Return [x, y] of the center of cell containing provided text 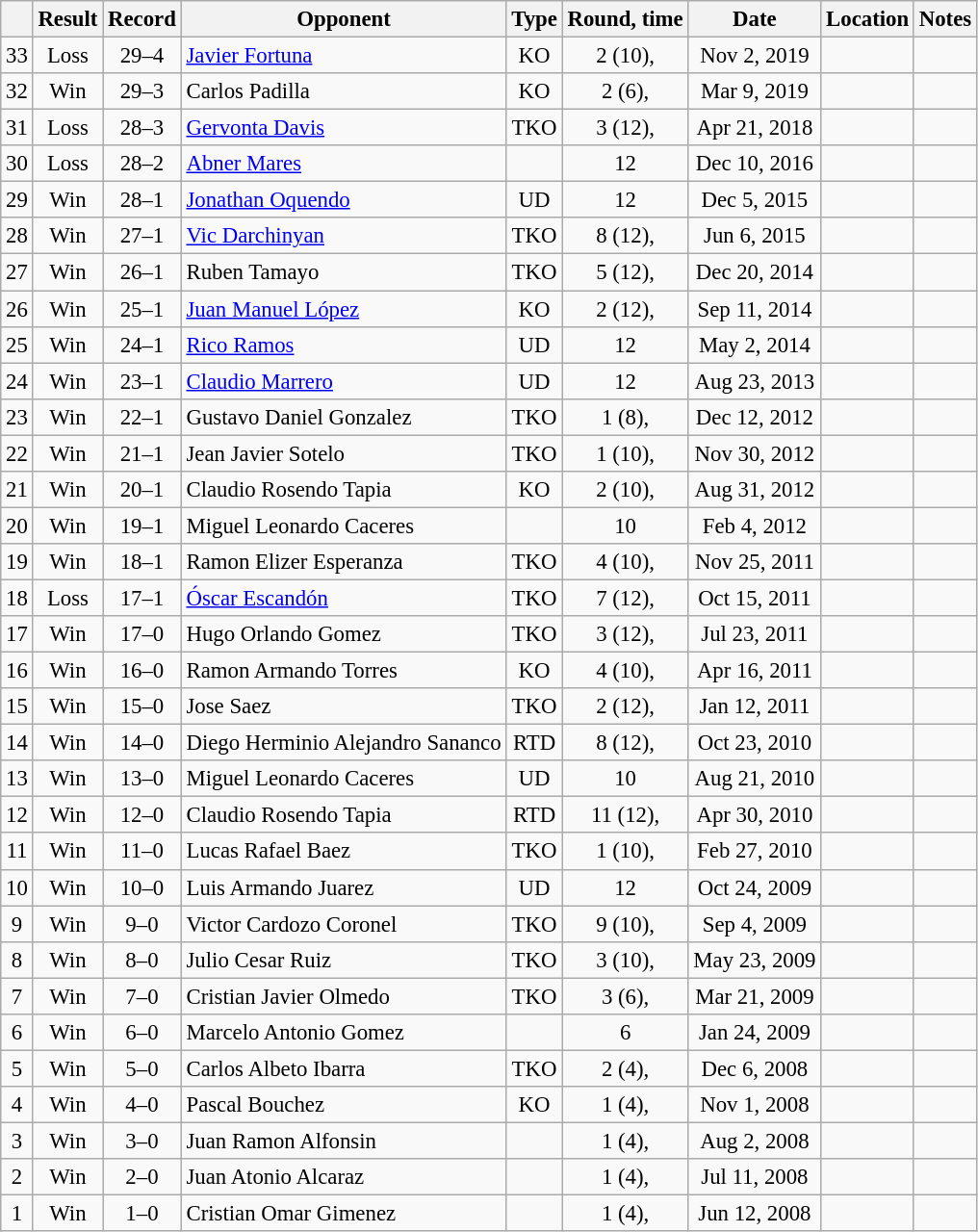
Type [534, 19]
Cristian Omar Gimenez [344, 1214]
25 [17, 345]
17 [17, 634]
22 [17, 453]
7–0 [142, 996]
32 [17, 91]
18 [17, 598]
Apr 16, 2011 [755, 671]
24 [17, 381]
24–1 [142, 345]
Ramon Elizer Esperanza [344, 562]
15–0 [142, 706]
8 [17, 960]
Mar 9, 2019 [755, 91]
2 [17, 1177]
Nov 30, 2012 [755, 453]
Vic Darchinyan [344, 236]
21 [17, 490]
30 [17, 164]
2–0 [142, 1177]
17–0 [142, 634]
Apr 30, 2010 [755, 815]
Date [755, 19]
27–1 [142, 236]
8–0 [142, 960]
Ruben Tamayo [344, 272]
4 [17, 1105]
Opponent [344, 19]
26–1 [142, 272]
5–0 [142, 1068]
Feb 4, 2012 [755, 526]
Sep 11, 2014 [755, 309]
23–1 [142, 381]
Lucas Rafael Baez [344, 852]
Location [868, 19]
Jan 24, 2009 [755, 1033]
Rico Ramos [344, 345]
Jean Javier Sotelo [344, 453]
Nov 2, 2019 [755, 56]
Aug 23, 2013 [755, 381]
Feb 27, 2010 [755, 852]
31 [17, 128]
7 [17, 996]
27 [17, 272]
5 [17, 1068]
Jul 23, 2011 [755, 634]
3 [17, 1141]
29 [17, 200]
3 (6), [626, 996]
Aug 2, 2008 [755, 1141]
Hugo Orlando Gomez [344, 634]
Aug 31, 2012 [755, 490]
Carlos Albeto Ibarra [344, 1068]
Record [142, 19]
10–0 [142, 887]
14 [17, 743]
17–1 [142, 598]
Oct 23, 2010 [755, 743]
Round, time [626, 19]
16–0 [142, 671]
25–1 [142, 309]
28 [17, 236]
Oct 15, 2011 [755, 598]
12–0 [142, 815]
5 (12), [626, 272]
9 (10), [626, 924]
28–2 [142, 164]
21–1 [142, 453]
Oct 24, 2009 [755, 887]
16 [17, 671]
28–3 [142, 128]
Jonathan Oquendo [344, 200]
4–0 [142, 1105]
20 [17, 526]
Juan Atonio Alcaraz [344, 1177]
3–0 [142, 1141]
Carlos Padilla [344, 91]
23 [17, 417]
Dec 5, 2015 [755, 200]
28–1 [142, 200]
Jul 11, 2008 [755, 1177]
11 [17, 852]
1 [17, 1214]
Aug 21, 2010 [755, 779]
Nov 1, 2008 [755, 1105]
Cristian Javier Olmedo [344, 996]
Julio Cesar Ruiz [344, 960]
Jan 12, 2011 [755, 706]
Victor Cardozo Coronel [344, 924]
Jun 12, 2008 [755, 1214]
Dec 6, 2008 [755, 1068]
May 2, 2014 [755, 345]
Dec 10, 2016 [755, 164]
3 (10), [626, 960]
29–3 [142, 91]
May 23, 2009 [755, 960]
Dec 12, 2012 [755, 417]
2 (6), [626, 91]
20–1 [142, 490]
11–0 [142, 852]
Abner Mares [344, 164]
1–0 [142, 1214]
2 (4), [626, 1068]
Jose Saez [344, 706]
Result [67, 19]
Diego Herminio Alejandro Sananco [344, 743]
Dec 20, 2014 [755, 272]
Notes [945, 19]
Luis Armando Juarez [344, 887]
19 [17, 562]
Jun 6, 2015 [755, 236]
22–1 [142, 417]
13–0 [142, 779]
13 [17, 779]
29–4 [142, 56]
9 [17, 924]
Apr 21, 2018 [755, 128]
Javier Fortuna [344, 56]
14–0 [142, 743]
1 (8), [626, 417]
9–0 [142, 924]
11 (12), [626, 815]
Mar 21, 2009 [755, 996]
Juan Ramon Alfonsin [344, 1141]
Claudio Marrero [344, 381]
6–0 [142, 1033]
Ramon Armando Torres [344, 671]
Pascal Bouchez [344, 1105]
7 (12), [626, 598]
Juan Manuel López [344, 309]
18–1 [142, 562]
26 [17, 309]
Gustavo Daniel Gonzalez [344, 417]
Sep 4, 2009 [755, 924]
33 [17, 56]
15 [17, 706]
Marcelo Antonio Gomez [344, 1033]
Óscar Escandón [344, 598]
Gervonta Davis [344, 128]
19–1 [142, 526]
Nov 25, 2011 [755, 562]
